Identify which cell holds the provided text, then report its [x, y] central coordinate. 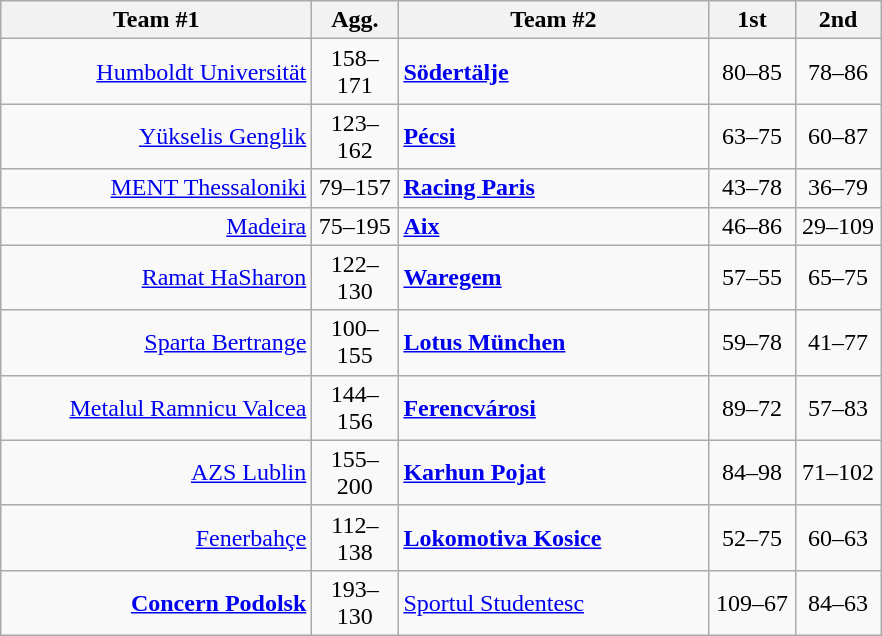
60–87 [838, 136]
Yükselis Genglik [156, 136]
155–200 [355, 472]
144–156 [355, 408]
57–55 [752, 278]
43–78 [752, 188]
Lotus München [554, 342]
Aix [554, 226]
46–86 [752, 226]
80–85 [752, 72]
AZS Lublin [156, 472]
79–157 [355, 188]
Ramat HaSharon [156, 278]
Ferencvárosi [554, 408]
60–63 [838, 538]
36–79 [838, 188]
2nd [838, 20]
Fenerbahçe [156, 538]
59–78 [752, 342]
158–171 [355, 72]
84–98 [752, 472]
109–67 [752, 602]
Humboldt Universität [156, 72]
57–83 [838, 408]
41–77 [838, 342]
Södertälje [554, 72]
Karhun Pojat [554, 472]
Metalul Ramnicu Valcea [156, 408]
1st [752, 20]
75–195 [355, 226]
MENT Thessaloniki [156, 188]
123–162 [355, 136]
Agg. [355, 20]
Racing Paris [554, 188]
193–130 [355, 602]
Madeira [156, 226]
Pécsi [554, 136]
78–86 [838, 72]
100–155 [355, 342]
Sparta Bertrange [156, 342]
63–75 [752, 136]
Team #2 [554, 20]
65–75 [838, 278]
71–102 [838, 472]
Team #1 [156, 20]
29–109 [838, 226]
122–130 [355, 278]
Concern Podolsk [156, 602]
Lokomotiva Kosice [554, 538]
52–75 [752, 538]
112–138 [355, 538]
Sportul Studentesc [554, 602]
Waregem [554, 278]
89–72 [752, 408]
84–63 [838, 602]
